Capture the cell that displays the provided text and extract its [x, y] central coordinate. 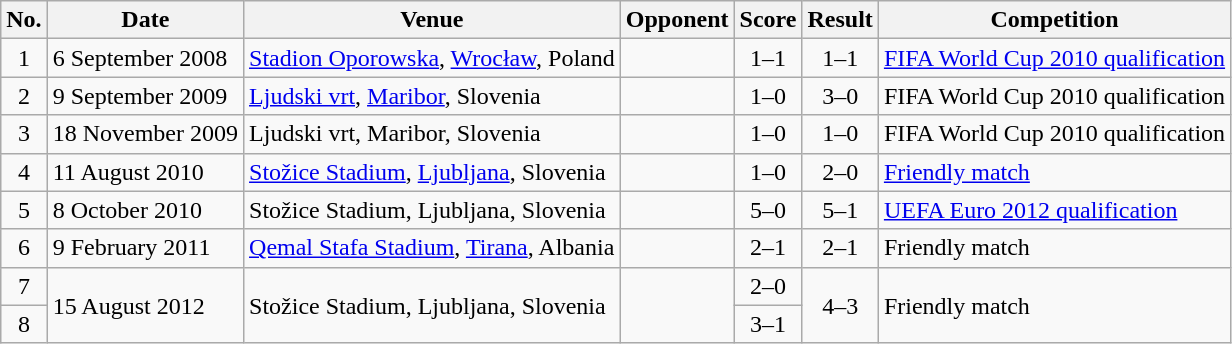
1 [24, 58]
8 [24, 324]
Venue [432, 20]
5–0 [768, 210]
9 February 2011 [145, 248]
3–0 [840, 96]
15 August 2012 [145, 305]
9 September 2009 [145, 96]
Result [840, 20]
4 [24, 172]
No. [24, 20]
11 August 2010 [145, 172]
3 [24, 134]
7 [24, 286]
Stadion Oporowska, Wrocław, Poland [432, 58]
Date [145, 20]
18 November 2009 [145, 134]
4–3 [840, 305]
Qemal Stafa Stadium, Tirana, Albania [432, 248]
5 [24, 210]
6 September 2008 [145, 58]
Opponent [677, 20]
5–1 [840, 210]
Competition [1054, 20]
6 [24, 248]
UEFA Euro 2012 qualification [1054, 210]
8 October 2010 [145, 210]
Score [768, 20]
3–1 [768, 324]
2 [24, 96]
